Locate the cell with the specified text and output its (X, Y) center coordinate. 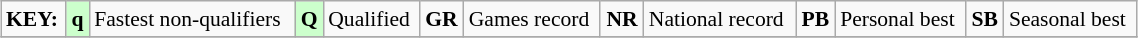
Games record (532, 19)
NR (622, 19)
Fastest non-qualifiers (192, 19)
SB (985, 19)
GR (442, 19)
Q (309, 19)
Personal best (900, 19)
PB (816, 19)
Qualified (371, 19)
q (78, 19)
National record (720, 19)
KEY: (34, 19)
Seasonal best (1070, 19)
